Provide the [x, y] coordinate of the cell's center where the given text is located.  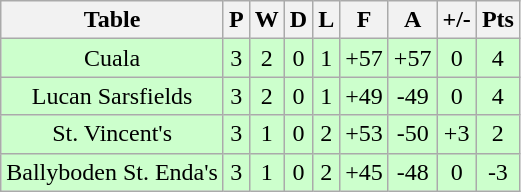
+3 [456, 134]
+53 [364, 134]
Table [112, 20]
+/- [456, 20]
-3 [498, 172]
L [326, 20]
-49 [412, 96]
+45 [364, 172]
Pts [498, 20]
Cuala [112, 58]
Lucan Sarsfields [112, 96]
Ballyboden St. Enda's [112, 172]
-48 [412, 172]
F [364, 20]
P [236, 20]
A [412, 20]
St. Vincent's [112, 134]
-50 [412, 134]
W [266, 20]
+49 [364, 96]
D [298, 20]
